Identify which cell holds the provided text, then report its [x, y] central coordinate. 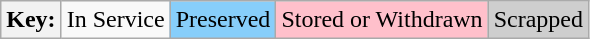
Stored or Withdrawn [382, 20]
Preserved [223, 20]
In Service [116, 20]
Key: [31, 20]
Scrapped [538, 20]
